Search for the cell housing the specified text and yield its [x, y] center coordinate. 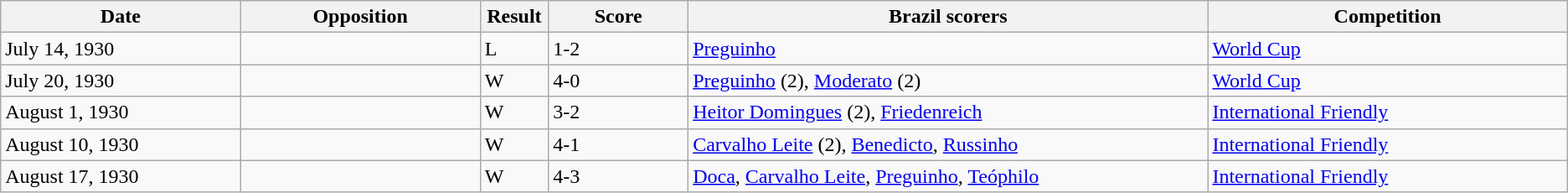
July 14, 1930 [121, 49]
Heitor Domingues (2), Friedenreich [948, 112]
Date [121, 17]
Result [514, 17]
4-0 [618, 81]
1-2 [618, 49]
Competition [1387, 17]
3-2 [618, 112]
Preguinho [948, 49]
Carvalho Leite (2), Benedicto, Russinho [948, 144]
July 20, 1930 [121, 81]
August 17, 1930 [121, 176]
L [514, 49]
August 10, 1930 [121, 144]
August 1, 1930 [121, 112]
Doca, Carvalho Leite, Preguinho, Teóphilo [948, 176]
Score [618, 17]
Opposition [360, 17]
Preguinho (2), Moderato (2) [948, 81]
4-3 [618, 176]
Brazil scorers [948, 17]
4-1 [618, 144]
